Capture the cell that displays the provided text and extract its (X, Y) central coordinate. 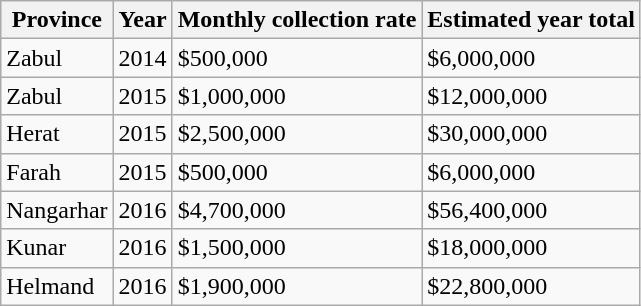
$1,500,000 (297, 248)
Province (57, 20)
Herat (57, 134)
$30,000,000 (532, 134)
Monthly collection rate (297, 20)
2014 (142, 58)
Farah (57, 172)
$4,700,000 (297, 210)
Nangarhar (57, 210)
Kunar (57, 248)
$1,000,000 (297, 96)
$1,900,000 (297, 286)
Year (142, 20)
$12,000,000 (532, 96)
Estimated year total (532, 20)
$56,400,000 (532, 210)
$18,000,000 (532, 248)
$22,800,000 (532, 286)
Helmand (57, 286)
$2,500,000 (297, 134)
